For the text-containing cell, return its midpoint in (x, y) coordinate format. 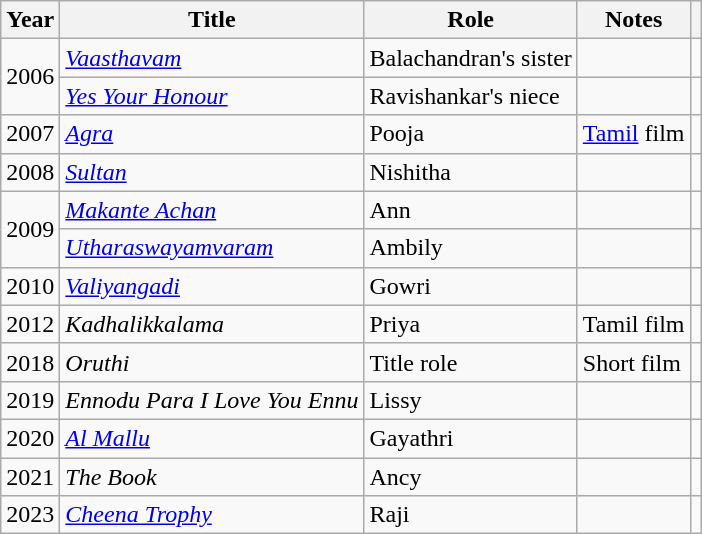
Ambily (470, 248)
Notes (634, 20)
Short film (634, 362)
Valiyangadi (212, 286)
Cheena Trophy (212, 515)
2007 (30, 134)
Role (470, 20)
Priya (470, 324)
Kadhalikkalama (212, 324)
2020 (30, 438)
Vaasthavam (212, 58)
2006 (30, 77)
The Book (212, 477)
Gowri (470, 286)
Title (212, 20)
Year (30, 20)
Ann (470, 210)
Sultan (212, 172)
2021 (30, 477)
Agra (212, 134)
Makante Achan (212, 210)
Nishitha (470, 172)
Al Mallu (212, 438)
2023 (30, 515)
Raji (470, 515)
Ravishankar's niece (470, 96)
2019 (30, 400)
2010 (30, 286)
Ancy (470, 477)
Lissy (470, 400)
2018 (30, 362)
2009 (30, 229)
Gayathri (470, 438)
Pooja (470, 134)
Ennodu Para I Love You Ennu (212, 400)
2008 (30, 172)
2012 (30, 324)
Yes Your Honour (212, 96)
Title role (470, 362)
Utharaswayamvaram (212, 248)
Balachandran's sister (470, 58)
Oruthi (212, 362)
